Locate the cell with the specified text and output its (x, y) center coordinate. 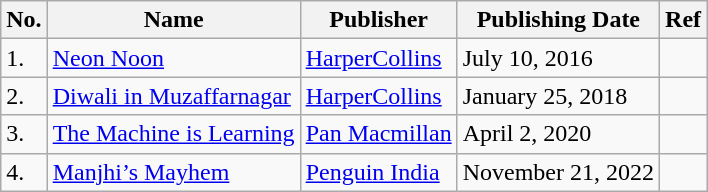
Pan Macmillan (378, 134)
Penguin India (378, 172)
2. (24, 96)
Diwali in Muzaffarnagar (174, 96)
No. (24, 20)
3. (24, 134)
The Machine is Learning (174, 134)
Publisher (378, 20)
Publishing Date (558, 20)
January 25, 2018 (558, 96)
4. (24, 172)
Name (174, 20)
Neon Noon (174, 58)
1. (24, 58)
Ref (684, 20)
Manjhi’s Mayhem (174, 172)
July 10, 2016 (558, 58)
November 21, 2022 (558, 172)
April 2, 2020 (558, 134)
